Return [X, Y] of the center of cell containing provided text 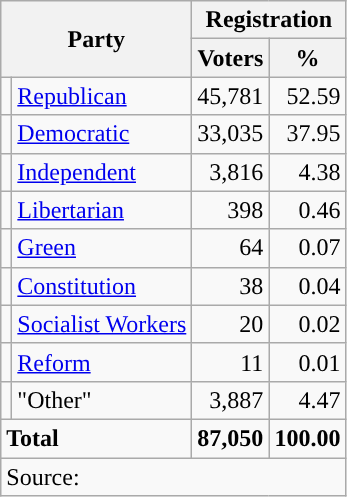
Voters [230, 58]
Party [96, 39]
398 [230, 210]
0.04 [308, 286]
20 [230, 324]
Independent [102, 172]
Source: [174, 477]
Socialist Workers [102, 324]
0.46 [308, 210]
33,035 [230, 134]
11 [230, 362]
100.00 [308, 438]
Constitution [102, 286]
0.07 [308, 248]
52.59 [308, 96]
3,887 [230, 400]
Republican [102, 96]
45,781 [230, 96]
"Other" [102, 400]
37.95 [308, 134]
0.02 [308, 324]
Total [96, 438]
4.38 [308, 172]
0.01 [308, 362]
Registration [269, 20]
64 [230, 248]
Reform [102, 362]
% [308, 58]
Democratic [102, 134]
3,816 [230, 172]
Libertarian [102, 210]
38 [230, 286]
4.47 [308, 400]
Green [102, 248]
87,050 [230, 438]
